Provide the (X, Y) coordinate of the cell's center where the given text is located.  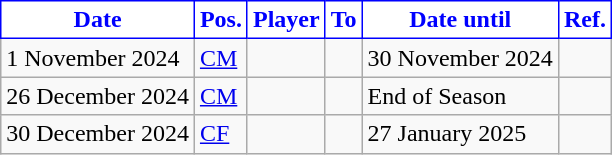
Date until (460, 20)
30 November 2024 (460, 58)
Pos. (220, 20)
CF (220, 134)
26 December 2024 (98, 96)
To (344, 20)
End of Season (460, 96)
Player (286, 20)
1 November 2024 (98, 58)
Ref. (584, 20)
Date (98, 20)
30 December 2024 (98, 134)
27 January 2025 (460, 134)
